Detect which cell encompasses the target text, then output its [x, y] center coordinate. 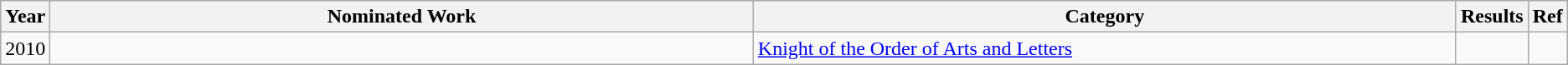
Ref [1548, 17]
2010 [25, 48]
Year [25, 17]
Nominated Work [402, 17]
Knight of the Order of Arts and Letters [1104, 48]
Results [1492, 17]
Category [1104, 17]
